Pinpoint the cell where the given text exists, returning its [x, y] midpoint coordinate. 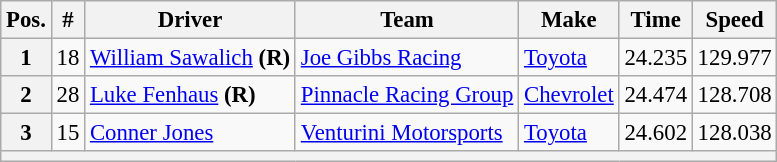
128.038 [734, 133]
Luke Fenhaus (R) [190, 95]
Speed [734, 20]
18 [68, 58]
24.235 [656, 58]
24.474 [656, 95]
129.977 [734, 58]
3 [26, 133]
24.602 [656, 133]
Pinnacle Racing Group [406, 95]
15 [68, 133]
Team [406, 20]
2 [26, 95]
Chevrolet [569, 95]
Driver [190, 20]
128.708 [734, 95]
28 [68, 95]
1 [26, 58]
Joe Gibbs Racing [406, 58]
Time [656, 20]
Make [569, 20]
# [68, 20]
William Sawalich (R) [190, 58]
Venturini Motorsports [406, 133]
Pos. [26, 20]
Conner Jones [190, 133]
